Locate the cell with the specified text and output its [x, y] center coordinate. 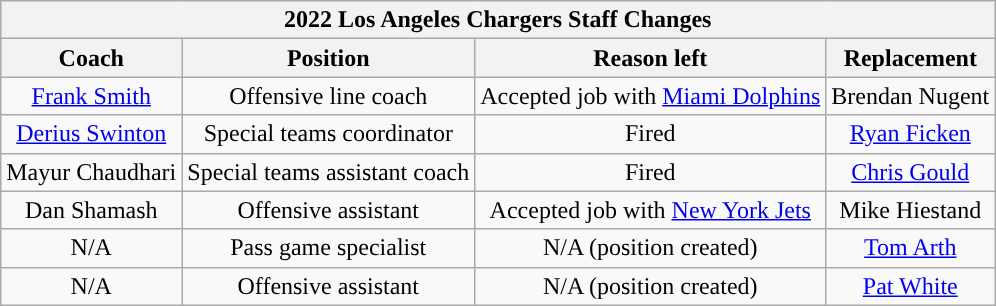
Reason left [650, 58]
Accepted job with New York Jets [650, 210]
Brendan Nugent [910, 96]
Derius Swinton [92, 134]
Mayur Chaudhari [92, 172]
Frank Smith [92, 96]
Special teams coordinator [328, 134]
Chris Gould [910, 172]
Dan Shamash [92, 210]
Mike Hiestand [910, 210]
Replacement [910, 58]
Special teams assistant coach [328, 172]
Tom Arth [910, 248]
Position [328, 58]
Offensive line coach [328, 96]
Accepted job with Miami Dolphins [650, 96]
Ryan Ficken [910, 134]
Pat White [910, 286]
Pass game specialist [328, 248]
Coach [92, 58]
2022 Los Angeles Chargers Staff Changes [498, 20]
